Detect which cell encompasses the target text, then output its (X, Y) center coordinate. 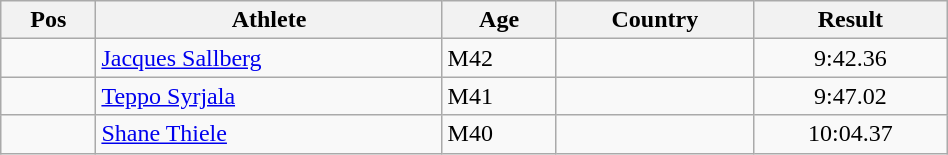
Shane Thiele (269, 134)
Athlete (269, 20)
9:47.02 (851, 96)
Result (851, 20)
M41 (499, 96)
Country (655, 20)
M40 (499, 134)
Teppo Syrjala (269, 96)
9:42.36 (851, 58)
Jacques Sallberg (269, 58)
Age (499, 20)
10:04.37 (851, 134)
Pos (48, 20)
M42 (499, 58)
